Pinpoint the cell where the given text exists, returning its [X, Y] midpoint coordinate. 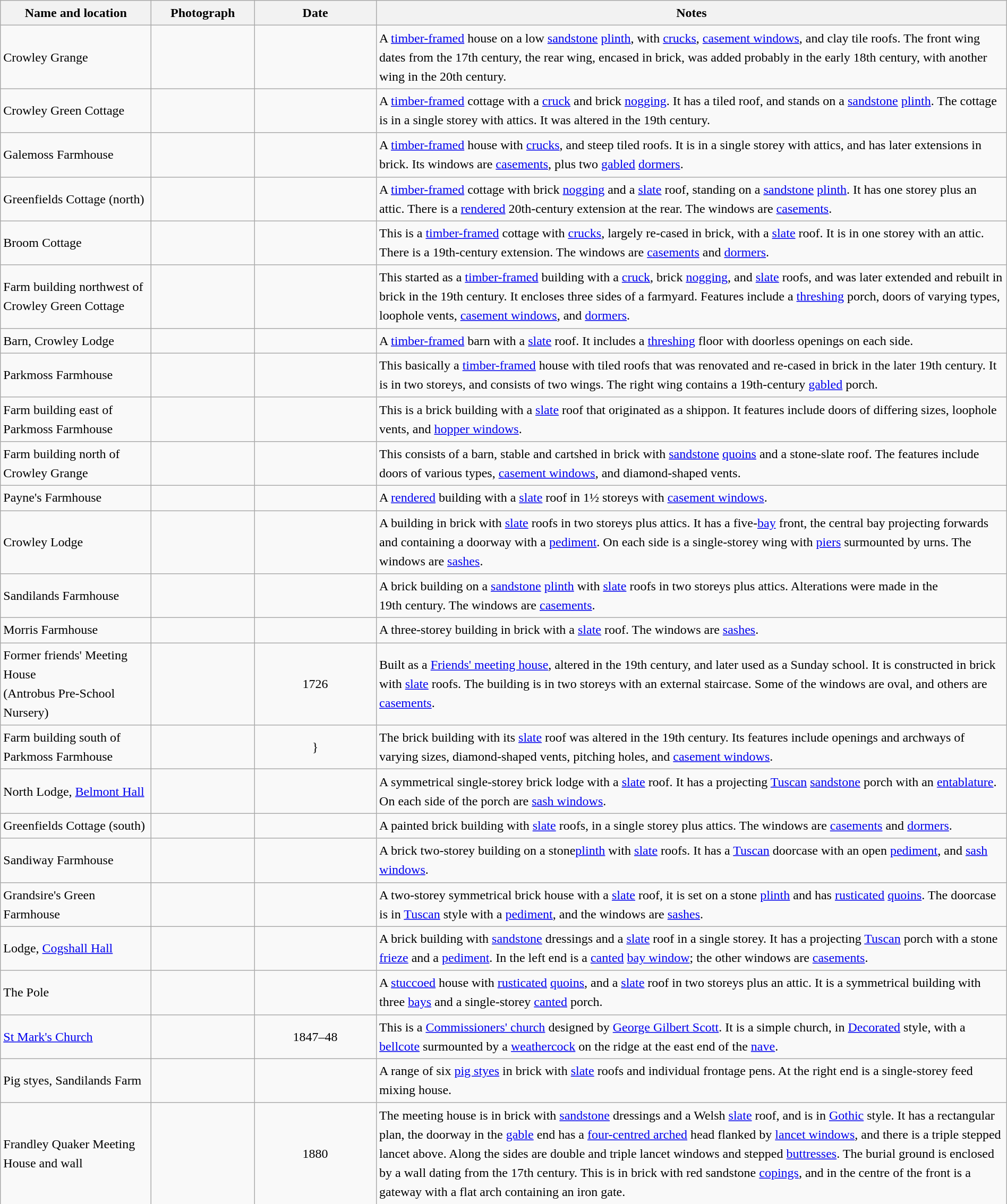
Date [315, 13]
Greenfields Cottage (north) [76, 199]
A three-storey building in brick with a slate roof. The windows are sashes. [692, 631]
Payne's Farmhouse [76, 498]
1726 [315, 684]
A brick two-storey building on a stoneplinth with slate roofs. It has a Tuscan doorcase with an open pediment, and sash windows. [692, 860]
Crowley Grange [76, 57]
Farm building south of Parkmoss Farmhouse [76, 747]
Farm building northwest of Crowley Green Cottage [76, 296]
Former friends' Meeting House(Antrobus Pre-School Nursery) [76, 684]
Broom Cottage [76, 243]
1847–48 [315, 1036]
1880 [315, 1153]
Frandley Quaker Meeting House and wall [76, 1153]
A range of six pig styes in brick with slate roofs and individual frontage pens. At the right end is a single-storey feed mixing house. [692, 1081]
Sandiway Farmhouse [76, 860]
Sandilands Farmhouse [76, 596]
Galemoss Farmhouse [76, 155]
North Lodge, Belmont Hall [76, 791]
Name and location [76, 13]
A rendered building with a slate roof in 1½ storeys with casement windows. [692, 498]
St Mark's Church [76, 1036]
Morris Farmhouse [76, 631]
Barn, Crowley Lodge [76, 341]
Farm building north of Crowley Grange [76, 463]
Photograph [203, 13]
A painted brick building with slate roofs, in a single storey plus attics. The windows are casements and dormers. [692, 826]
Notes [692, 13]
} [315, 747]
Crowley Lodge [76, 543]
Farm building east of Parkmoss Farmhouse [76, 419]
Pig styes, Sandilands Farm [76, 1081]
The Pole [76, 993]
Greenfields Cottage (south) [76, 826]
Crowley Green Cottage [76, 110]
Parkmoss Farmhouse [76, 375]
Lodge, Cogshall Hall [76, 948]
Grandsire's Green Farmhouse [76, 905]
A timber-framed barn with a slate roof. It includes a threshing floor with doorless openings on each side. [692, 341]
